Return [x, y] of the center of cell containing provided text 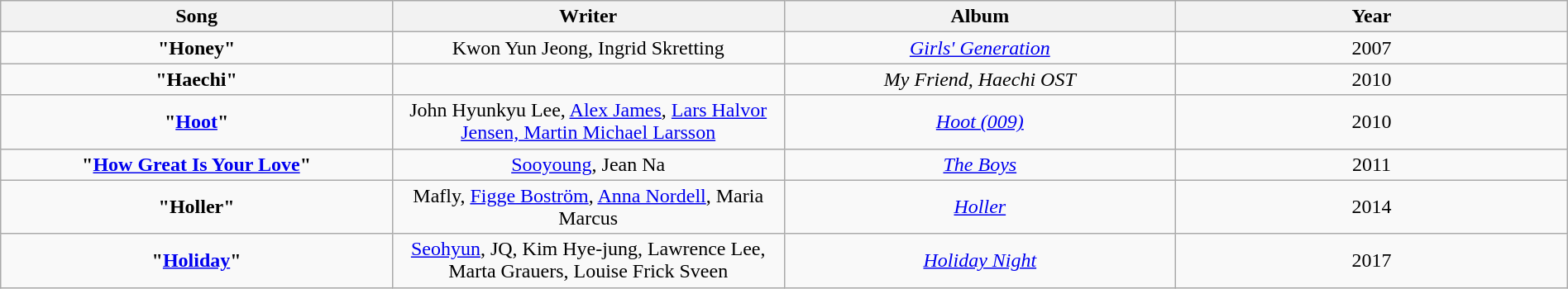
Holler [980, 206]
"Holiday" [197, 261]
My Friend, Haechi OST [980, 79]
Kwon Yun Jeong, Ingrid Skretting [588, 48]
Girls' Generation [980, 48]
"Hoot" [197, 122]
Hoot (009) [980, 122]
"Honey" [197, 48]
Sooyoung, Jean Na [588, 164]
Year [1372, 17]
2017 [1372, 261]
The Boys [980, 164]
Seohyun, JQ, Kim Hye-jung, Lawrence Lee, Marta Grauers, Louise Frick Sveen [588, 261]
"Haechi" [197, 79]
Album [980, 17]
2011 [1372, 164]
John Hyunkyu Lee, Alex James, Lars Halvor Jensen, Martin Michael Larsson [588, 122]
"How Great Is Your Love" [197, 164]
"Holler" [197, 206]
Mafly, Figge Boström, Anna Nordell, Maria Marcus [588, 206]
Song [197, 17]
2014 [1372, 206]
Writer [588, 17]
Holiday Night [980, 261]
2007 [1372, 48]
